Detect which cell encompasses the target text, then output its (X, Y) center coordinate. 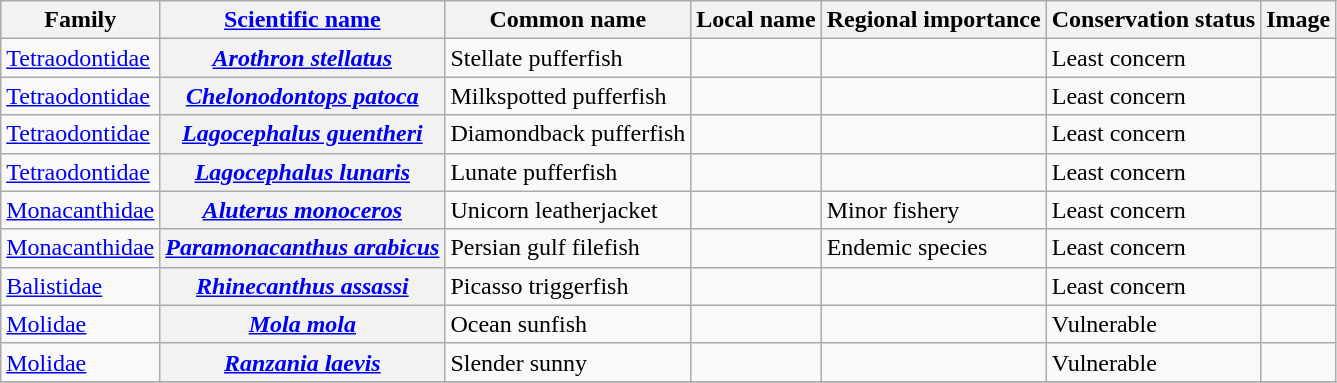
Ocean sunfish (568, 324)
Persian gulf filefish (568, 248)
Mola mola (302, 324)
Lagocephalus guentheri (302, 134)
Regional importance (934, 20)
Common name (568, 20)
Scientific name (302, 20)
Rhinecanthus assassi (302, 286)
Endemic species (934, 248)
Slender sunny (568, 362)
Aluterus monoceros (302, 210)
Unicorn leatherjacket (568, 210)
Milkspotted pufferfish (568, 96)
Arothron stellatus (302, 58)
Ranzania laevis (302, 362)
Family (80, 20)
Image (1298, 20)
Paramonacanthus arabicus (302, 248)
Lagocephalus lunaris (302, 172)
Balistidae (80, 286)
Stellate pufferfish (568, 58)
Minor fishery (934, 210)
Lunate pufferfish (568, 172)
Conservation status (1153, 20)
Local name (756, 20)
Diamondback pufferfish (568, 134)
Picasso triggerfish (568, 286)
Chelonodontops patoca (302, 96)
